Detect which cell encompasses the target text, then output its (X, Y) center coordinate. 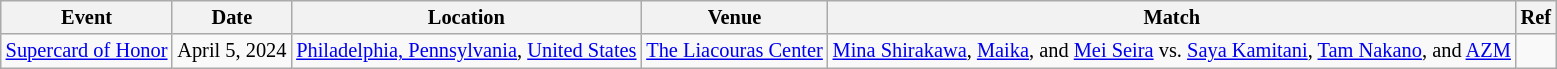
Mina Shirakawa, Maika, and Mei Seira vs. Saya Kamitani, Tam Nakano, and AZM (1172, 51)
The Liacouras Center (734, 51)
Venue (734, 17)
April 5, 2024 (232, 51)
Ref (1536, 17)
Event (87, 17)
Match (1172, 17)
Supercard of Honor (87, 51)
Philadelphia, Pennsylvania, United States (466, 51)
Location (466, 17)
Date (232, 17)
